Output the (X, Y) coordinate of the center of the cell containing the given text.  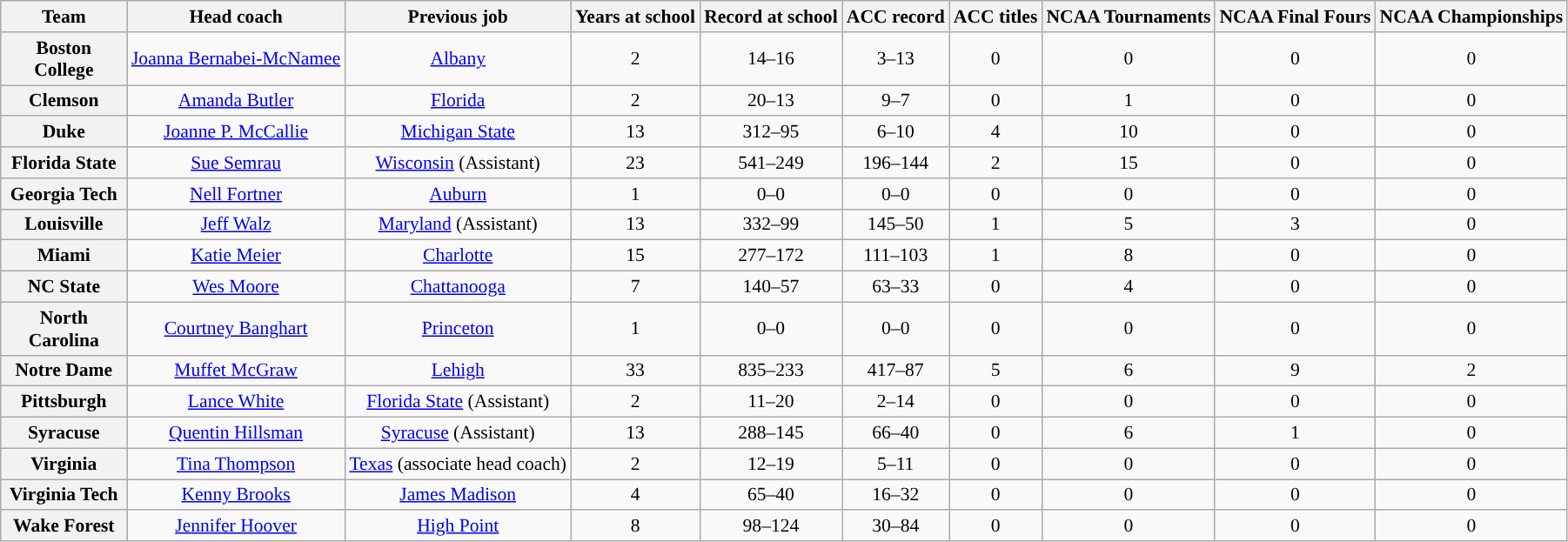
Lance White (236, 402)
Years at school (635, 17)
2–14 (896, 402)
Notre Dame (64, 371)
Team (64, 17)
Wake Forest (64, 526)
Florida State (64, 163)
Kenny Brooks (236, 495)
Charlotte (458, 256)
Muffet McGraw (236, 371)
12–19 (771, 464)
Courtney Banghart (236, 329)
Record at school (771, 17)
Wes Moore (236, 287)
Tina Thompson (236, 464)
Katie Meier (236, 256)
Clemson (64, 101)
3–13 (896, 59)
NC State (64, 287)
3 (1295, 224)
835–233 (771, 371)
140–57 (771, 287)
Michigan State (458, 132)
Miami (64, 256)
NCAA Tournaments (1128, 17)
196–144 (896, 163)
63–33 (896, 287)
Lehigh (458, 371)
Head coach (236, 17)
20–13 (771, 101)
14–16 (771, 59)
16–32 (896, 495)
Jeff Walz (236, 224)
Duke (64, 132)
65–40 (771, 495)
Louisville (64, 224)
High Point (458, 526)
6–10 (896, 132)
Albany (458, 59)
332–99 (771, 224)
66–40 (896, 433)
North Carolina (64, 329)
Joanne P. McCallie (236, 132)
Amanda Butler (236, 101)
Previous job (458, 17)
Virginia (64, 464)
5–11 (896, 464)
Wisconsin (Assistant) (458, 163)
30–84 (896, 526)
Chattanooga (458, 287)
9–7 (896, 101)
Sue Semrau (236, 163)
33 (635, 371)
541–249 (771, 163)
Auburn (458, 194)
312–95 (771, 132)
Jennifer Hoover (236, 526)
Maryland (Assistant) (458, 224)
23 (635, 163)
417–87 (896, 371)
Nell Fortner (236, 194)
10 (1128, 132)
NCAA Final Fours (1295, 17)
NCAA Championships (1471, 17)
Georgia Tech (64, 194)
7 (635, 287)
Quentin Hillsman (236, 433)
James Madison (458, 495)
111–103 (896, 256)
98–124 (771, 526)
145–50 (896, 224)
11–20 (771, 402)
ACC record (896, 17)
ACC titles (995, 17)
277–172 (771, 256)
Joanna Bernabei-McNamee (236, 59)
Syracuse (64, 433)
Virginia Tech (64, 495)
Pittsburgh (64, 402)
Florida (458, 101)
9 (1295, 371)
Florida State (Assistant) (458, 402)
Texas (associate head coach) (458, 464)
Syracuse (Assistant) (458, 433)
288–145 (771, 433)
Princeton (458, 329)
Boston College (64, 59)
